Determine the (X, Y) coordinate at the center of the cell enclosing the given text.  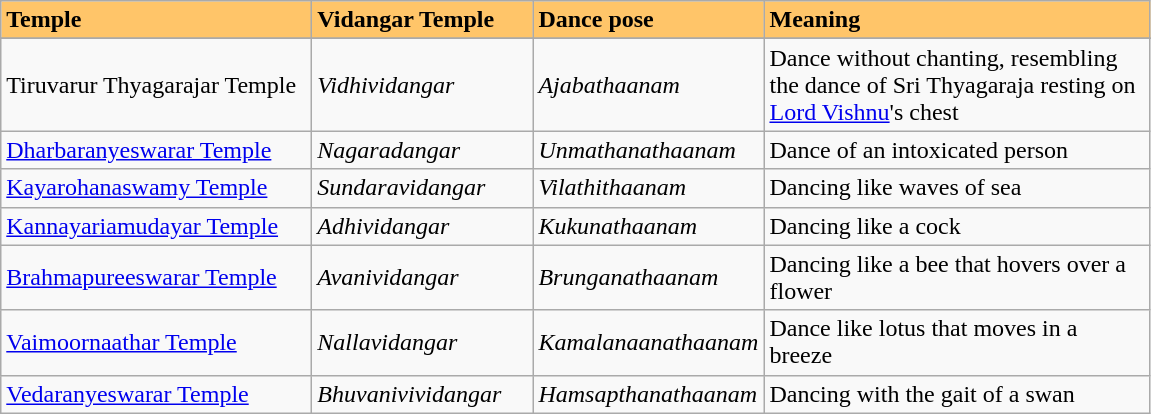
Sundaravidangar (422, 188)
Meaning (957, 20)
Dancing like a bee that hovers over a flower (957, 278)
Kannayariamudayar Temple (156, 226)
Kukunathaanam (648, 226)
Nallavidangar (422, 342)
Temple (156, 20)
Avanividangar (422, 278)
Brunganathaanam (648, 278)
Kayarohanaswamy Temple (156, 188)
Dance without chanting, resembling the dance of Sri Thyagaraja resting on Lord Vishnu's chest (957, 85)
Adhividangar (422, 226)
Bhuvanivividangar (422, 394)
Dancing with the gait of a swan (957, 394)
Unmathanathaanam (648, 150)
Vaimoornaathar Temple (156, 342)
Dharbaranyeswarar Temple (156, 150)
Nagaradangar (422, 150)
Vidangar Temple (422, 20)
Dancing like a cock (957, 226)
Tiruvarur Thyagarajar Temple (156, 85)
Kamalanaanathaanam (648, 342)
Dance of an intoxicated person (957, 150)
Vidhividangar (422, 85)
Brahmapureeswarar Temple (156, 278)
Dance pose (648, 20)
Ajabathaanam (648, 85)
Dancing like waves of sea (957, 188)
Hamsapthanathaanam (648, 394)
Vedaranyeswarar Temple (156, 394)
Vilathithaanam (648, 188)
Dance like lotus that moves in a breeze (957, 342)
